Provide the [x, y] coordinate of the cell's center where the given text is located.  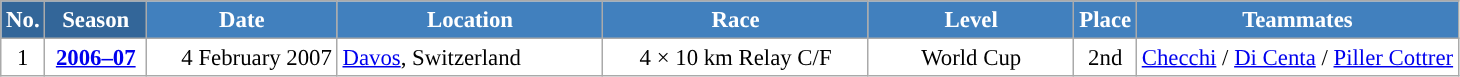
Location [470, 20]
1 [23, 58]
Checchi / Di Centa / Piller Cottrer [1297, 58]
World Cup [971, 58]
Date [242, 20]
Place [1105, 20]
Level [971, 20]
Race [736, 20]
No. [23, 20]
Season [96, 20]
4 × 10 km Relay C/F [736, 58]
Teammates [1297, 20]
2006–07 [96, 58]
4 February 2007 [242, 58]
2nd [1105, 58]
Davos, Switzerland [470, 58]
